Search for the cell housing the specified text and yield its (x, y) center coordinate. 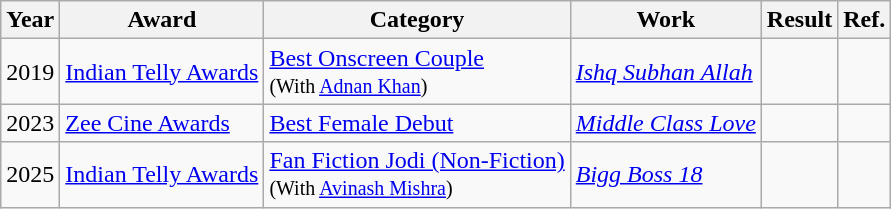
Ref. (864, 20)
Bigg Boss 18 (666, 174)
Middle Class Love (666, 123)
Fan Fiction Jodi (Non-Fiction) (With Avinash Mishra) (417, 174)
Result (799, 20)
Category (417, 20)
Award (162, 20)
Best Female Debut (417, 123)
Best Onscreen Couple(With Adnan Khan) (417, 72)
Ishq Subhan Allah (666, 72)
Year (30, 20)
2025 (30, 174)
2019 (30, 72)
Zee Cine Awards (162, 123)
Work (666, 20)
2023 (30, 123)
